Search for the cell housing the specified text and yield its [x, y] center coordinate. 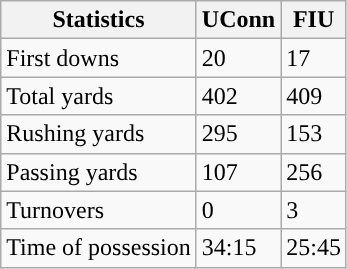
Turnovers [99, 210]
Statistics [99, 20]
409 [314, 96]
Rushing yards [99, 134]
3 [314, 210]
153 [314, 134]
UConn [238, 20]
34:15 [238, 248]
Passing yards [99, 172]
295 [238, 134]
25:45 [314, 248]
Total yards [99, 96]
17 [314, 58]
First downs [99, 58]
256 [314, 172]
0 [238, 210]
107 [238, 172]
FIU [314, 20]
402 [238, 96]
20 [238, 58]
Time of possession [99, 248]
